Return (x, y) of the center of cell containing provided text 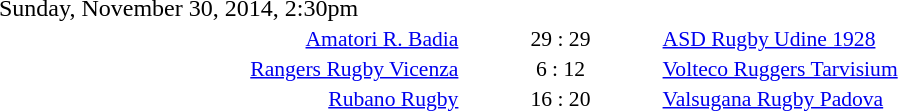
29 : 29 (560, 38)
6 : 12 (560, 68)
